Locate the cell with the specified text and output its (X, Y) center coordinate. 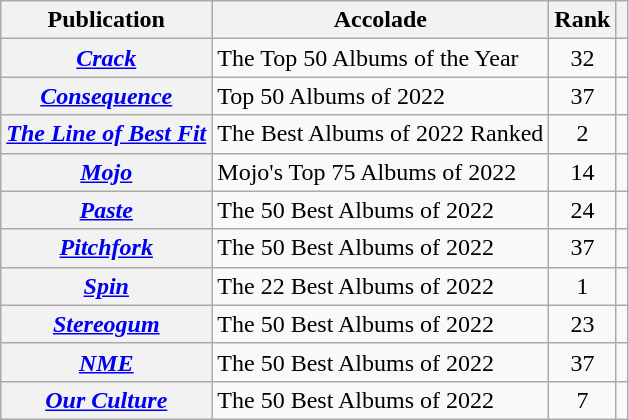
Crack (106, 58)
2 (582, 134)
Pitchfork (106, 248)
Our Culture (106, 400)
32 (582, 58)
Stereogum (106, 324)
The Line of Best Fit (106, 134)
Spin (106, 286)
Consequence (106, 96)
The Best Albums of 2022 Ranked (380, 134)
Accolade (380, 20)
Rank (582, 20)
Mojo's Top 75 Albums of 2022 (380, 172)
Mojo (106, 172)
24 (582, 210)
Publication (106, 20)
NME (106, 362)
The 22 Best Albums of 2022 (380, 286)
1 (582, 286)
The Top 50 Albums of the Year (380, 58)
Paste (106, 210)
Top 50 Albums of 2022 (380, 96)
7 (582, 400)
14 (582, 172)
23 (582, 324)
